Identify which cell holds the provided text, then report its [x, y] central coordinate. 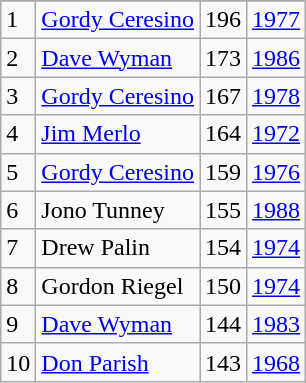
1976 [276, 172]
1986 [276, 58]
1968 [276, 362]
6 [18, 210]
Gordon Riegel [118, 286]
1983 [276, 324]
159 [224, 172]
150 [224, 286]
3 [18, 96]
7 [18, 248]
9 [18, 324]
154 [224, 248]
144 [224, 324]
Jim Merlo [118, 134]
1978 [276, 96]
Drew Palin [118, 248]
2 [18, 58]
4 [18, 134]
8 [18, 286]
155 [224, 210]
167 [224, 96]
5 [18, 172]
10 [18, 362]
1988 [276, 210]
1 [18, 20]
Don Parish [118, 362]
1972 [276, 134]
173 [224, 58]
1977 [276, 20]
164 [224, 134]
Jono Tunney [118, 210]
143 [224, 362]
196 [224, 20]
